Return [X, Y] of the center of cell containing provided text 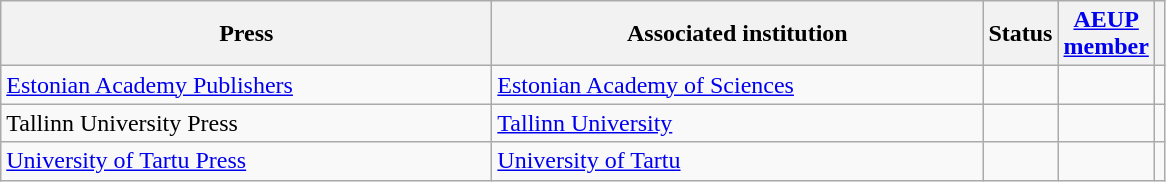
AEUPmember [1106, 34]
Tallinn University Press [246, 123]
Tallinn University [738, 123]
University of Tartu [738, 161]
University of Tartu Press [246, 161]
Press [246, 34]
Status [1020, 34]
Associated institution [738, 34]
Estonian Academy of Sciences [738, 85]
Estonian Academy Publishers [246, 85]
